Search for the cell housing the specified text and yield its [x, y] center coordinate. 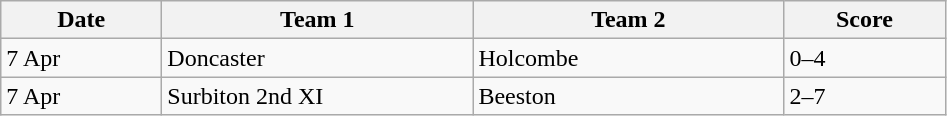
Beeston [628, 96]
Surbiton 2nd XI [318, 96]
Team 2 [628, 20]
Score [864, 20]
Team 1 [318, 20]
Doncaster [318, 58]
2–7 [864, 96]
0–4 [864, 58]
Holcombe [628, 58]
Date [82, 20]
